Pinpoint the cell where the given text exists, returning its (X, Y) midpoint coordinate. 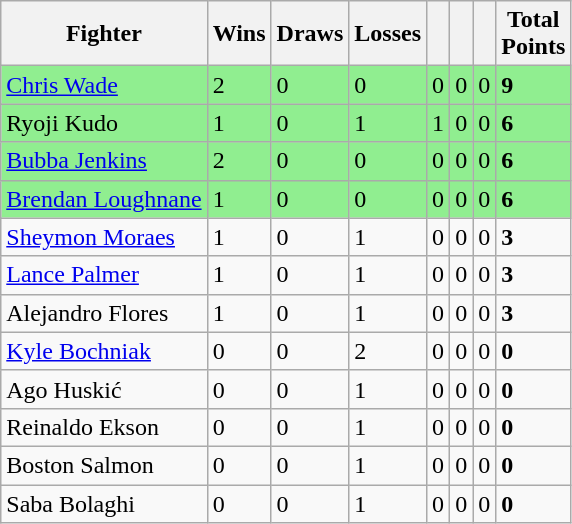
Boston Salmon (104, 465)
Ago Huskić (104, 389)
Draws (310, 34)
Fighter (104, 34)
Losses (388, 34)
Brendan Loughnane (104, 199)
Alejandro Flores (104, 313)
Reinaldo Ekson (104, 427)
Saba Bolaghi (104, 503)
Total Points (534, 34)
Kyle Bochniak (104, 351)
Bubba Jenkins (104, 161)
Lance Palmer (104, 275)
Wins (239, 34)
Sheymon Moraes (104, 237)
Chris Wade (104, 85)
Ryoji Kudo (104, 123)
9 (534, 85)
